Search for the cell housing the specified text and yield its [X, Y] center coordinate. 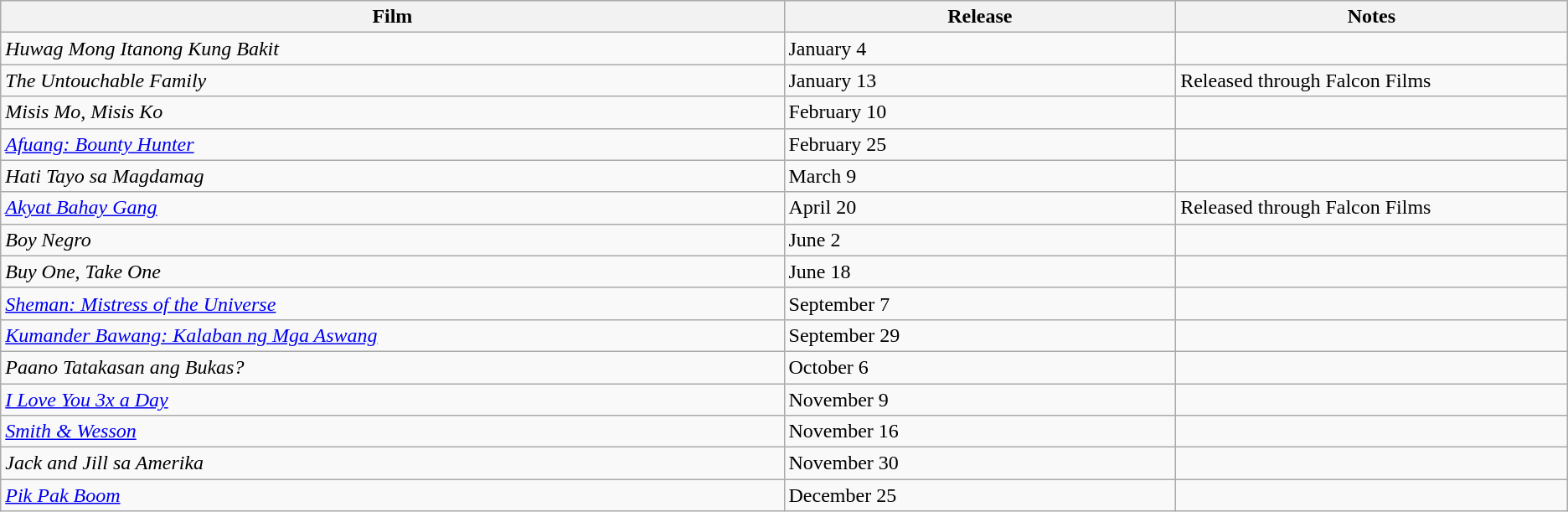
Jack and Jill sa Amerika [392, 463]
Release [980, 17]
Notes [1372, 17]
June 2 [980, 240]
September 29 [980, 335]
Akyat Bahay Gang [392, 208]
Boy Negro [392, 240]
I Love You 3x a Day [392, 400]
November 16 [980, 432]
February 25 [980, 144]
Misis Mo, Misis Ko [392, 112]
October 6 [980, 367]
January 4 [980, 49]
December 25 [980, 495]
Afuang: Bounty Hunter [392, 144]
April 20 [980, 208]
Huwag Mong Itanong Kung Bakit [392, 49]
Pik Pak Boom [392, 495]
January 13 [980, 80]
Sheman: Mistress of the Universe [392, 303]
Buy One, Take One [392, 272]
Hati Tayo sa Magdamag [392, 176]
June 18 [980, 272]
Paano Tatakasan ang Bukas? [392, 367]
Kumander Bawang: Kalaban ng Mga Aswang [392, 335]
September 7 [980, 303]
February 10 [980, 112]
The Untouchable Family [392, 80]
November 30 [980, 463]
March 9 [980, 176]
Smith & Wesson [392, 432]
Film [392, 17]
November 9 [980, 400]
